For the text-containing cell, return its midpoint in (x, y) coordinate format. 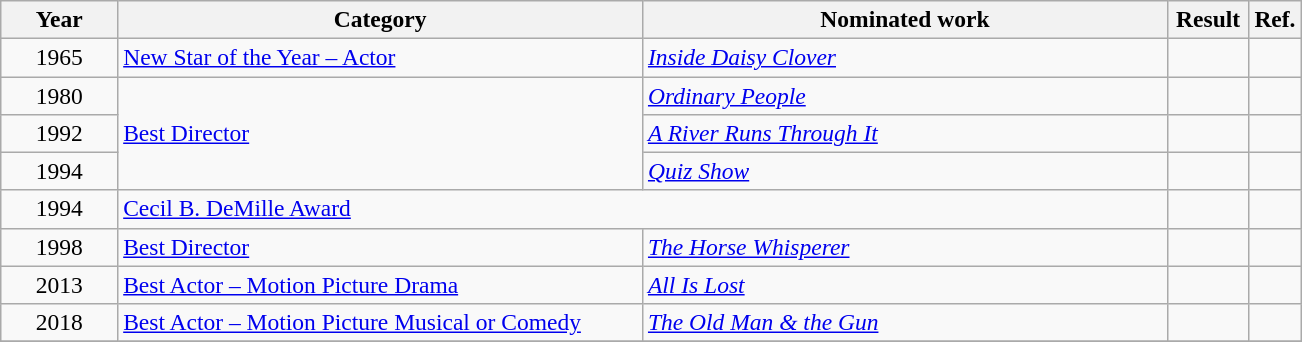
Nominated work (906, 19)
Result (1208, 19)
1992 (60, 133)
Cecil B. DeMille Award (643, 209)
Ref. (1275, 19)
1980 (60, 95)
Best Actor – Motion Picture Musical or Comedy (380, 322)
2018 (60, 322)
The Old Man & the Gun (906, 322)
Ordinary People (906, 95)
Category (380, 19)
1965 (60, 57)
2013 (60, 285)
The Horse Whisperer (906, 247)
A River Runs Through It (906, 133)
Best Actor – Motion Picture Drama (380, 285)
Inside Daisy Clover (906, 57)
Quiz Show (906, 171)
Year (60, 19)
New Star of the Year – Actor (380, 57)
All Is Lost (906, 285)
1998 (60, 247)
